Pinpoint the cell where the given text exists, returning its (x, y) midpoint coordinate. 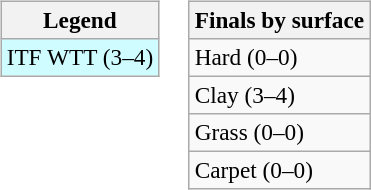
Carpet (0–0) (279, 171)
Grass (0–0) (279, 133)
Hard (0–0) (279, 57)
Finals by surface (279, 20)
Legend (80, 20)
ITF WTT (3–4) (80, 57)
Clay (3–4) (279, 95)
